For the text-containing cell, return its midpoint in [X, Y] coordinate format. 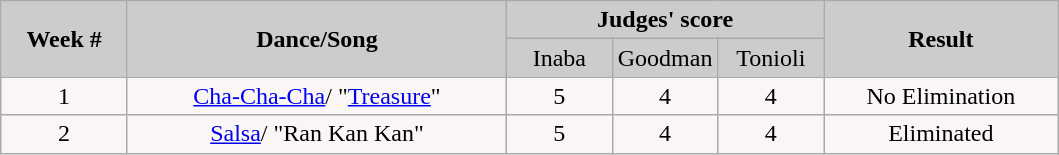
Judges' score [666, 20]
Tonioli [771, 58]
1 [64, 96]
Salsa/ "Ran Kan Kan" [316, 134]
2 [64, 134]
Cha-Cha-Cha/ "Treasure" [316, 96]
No Elimination [941, 96]
Dance/Song [316, 39]
Week # [64, 39]
Inaba [560, 58]
Goodman [665, 58]
Result [941, 39]
Eliminated [941, 134]
